Identify which cell holds the provided text, then report its (X, Y) central coordinate. 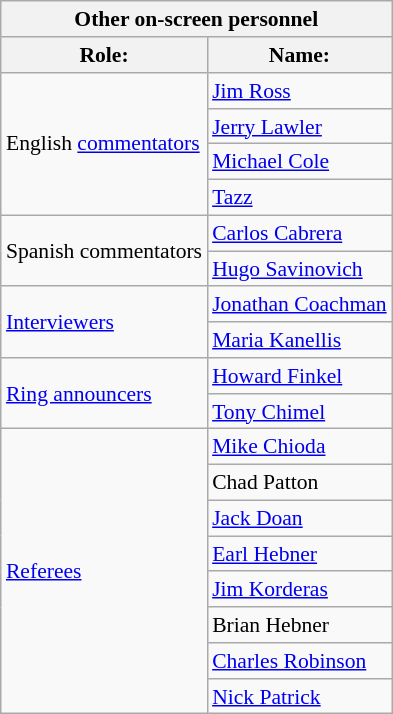
Mike Chioda (300, 447)
Name: (300, 55)
Michael Cole (300, 162)
Role: (104, 55)
Howard Finkel (300, 376)
Tazz (300, 197)
Earl Hebner (300, 554)
Tony Chimel (300, 411)
Carlos Cabrera (300, 233)
Nick Patrick (300, 696)
Interviewers (104, 322)
Brian Hebner (300, 625)
Jerry Lawler (300, 126)
Hugo Savinovich (300, 269)
English commentators (104, 144)
Other on-screen personnel (196, 19)
Spanish commentators (104, 250)
Jonathan Coachman (300, 304)
Chad Patton (300, 482)
Jim Ross (300, 91)
Jack Doan (300, 518)
Charles Robinson (300, 661)
Referees (104, 572)
Jim Korderas (300, 589)
Maria Kanellis (300, 340)
Ring announcers (104, 394)
